Scan for the cell matching the given text and deliver its (X, Y) coordinate at center. 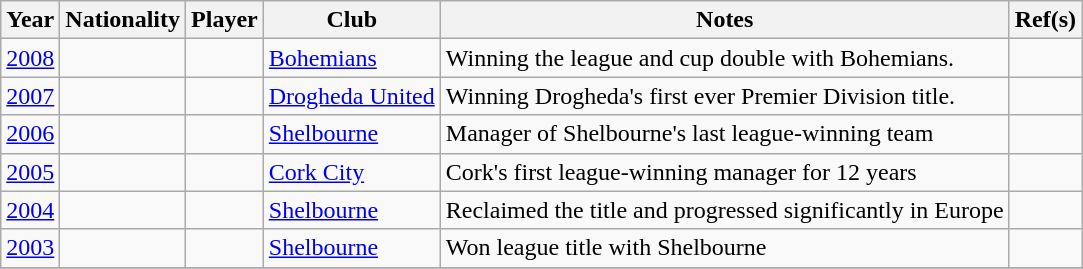
Nationality (123, 20)
Cork City (352, 172)
Bohemians (352, 58)
Manager of Shelbourne's last league-winning team (724, 134)
Cork's first league-winning manager for 12 years (724, 172)
Won league title with Shelbourne (724, 248)
2008 (30, 58)
Notes (724, 20)
2003 (30, 248)
Drogheda United (352, 96)
Club (352, 20)
2006 (30, 134)
Ref(s) (1045, 20)
Year (30, 20)
2004 (30, 210)
Player (225, 20)
Winning Drogheda's first ever Premier Division title. (724, 96)
2007 (30, 96)
Winning the league and cup double with Bohemians. (724, 58)
2005 (30, 172)
Reclaimed the title and progressed significantly in Europe (724, 210)
